Find where the given text appears and provide that cell's center as [X, Y] coordinate. 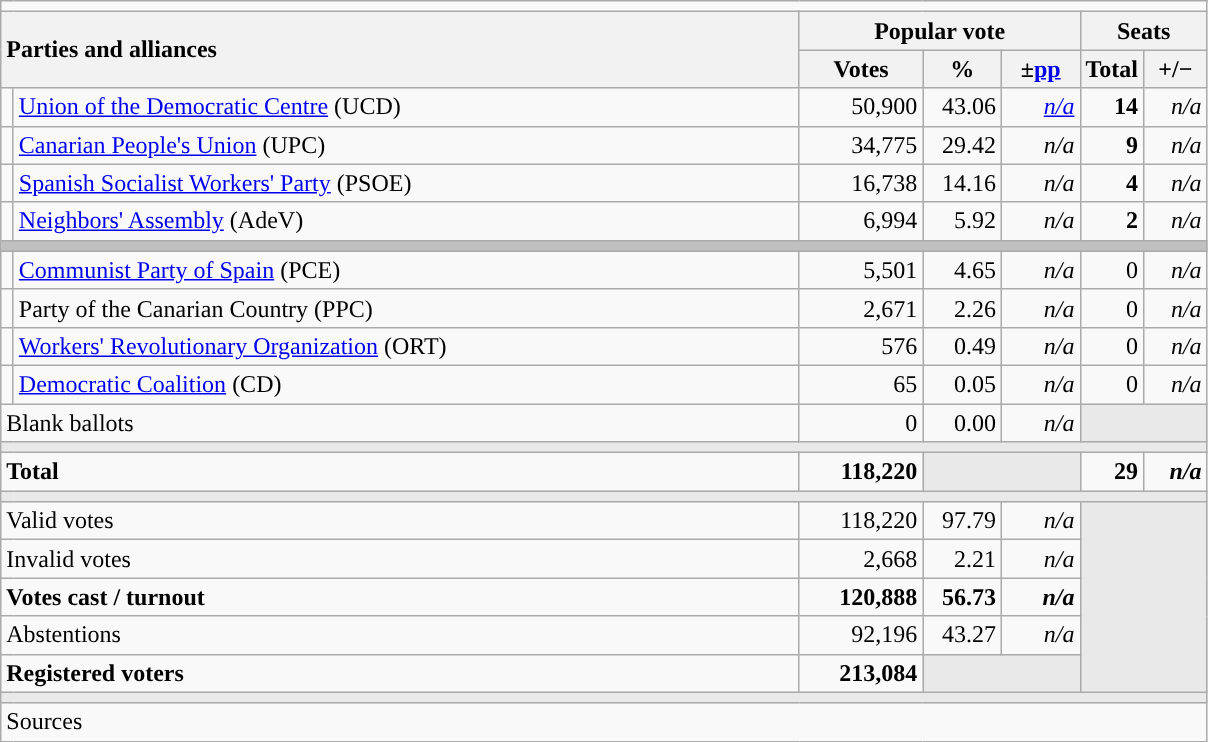
5.92 [962, 221]
4.65 [962, 270]
9 [1112, 145]
Popular vote [940, 31]
Spanish Socialist Workers' Party (PSOE) [406, 183]
50,900 [861, 107]
Valid votes [400, 521]
6,994 [861, 221]
34,775 [861, 145]
120,888 [861, 597]
65 [861, 384]
213,084 [861, 673]
0.49 [962, 346]
Blank ballots [400, 423]
Seats [1144, 31]
0.00 [962, 423]
43.27 [962, 635]
2.26 [962, 308]
Neighbors' Assembly (AdeV) [406, 221]
Democratic Coalition (CD) [406, 384]
16,738 [861, 183]
29.42 [962, 145]
5,501 [861, 270]
Sources [604, 722]
14 [1112, 107]
Parties and alliances [400, 50]
Communist Party of Spain (PCE) [406, 270]
+/− [1176, 69]
% [962, 69]
29 [1112, 472]
92,196 [861, 635]
Workers' Revolutionary Organization (ORT) [406, 346]
2,671 [861, 308]
Party of the Canarian Country (PPC) [406, 308]
56.73 [962, 597]
Votes cast / turnout [400, 597]
0.05 [962, 384]
2.21 [962, 559]
Registered voters [400, 673]
Union of the Democratic Centre (UCD) [406, 107]
4 [1112, 183]
14.16 [962, 183]
43.06 [962, 107]
Invalid votes [400, 559]
2,668 [861, 559]
Votes [861, 69]
97.79 [962, 521]
2 [1112, 221]
Abstentions [400, 635]
Canarian People's Union (UPC) [406, 145]
±pp [1040, 69]
576 [861, 346]
